Pinpoint the cell where the given text exists, returning its (x, y) midpoint coordinate. 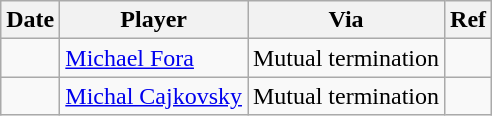
Date (30, 20)
Michal Cajkovsky (154, 96)
Ref (468, 20)
Player (154, 20)
Michael Fora (154, 58)
Via (346, 20)
